Identify which cell holds the provided text, then report its (x, y) central coordinate. 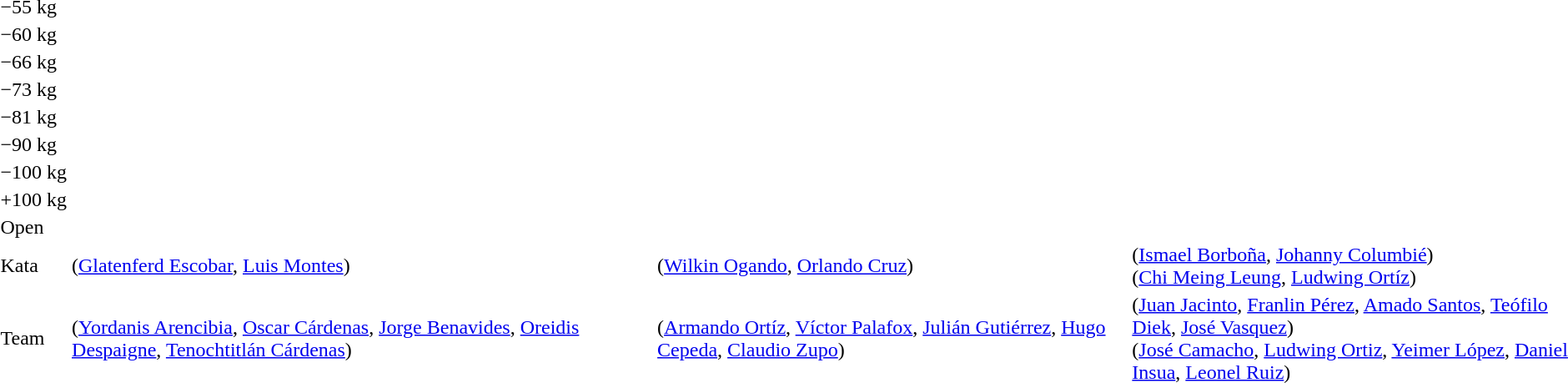
(Wilkin Ogando, Orlando Cruz) (892, 265)
(Glatenferd Escobar, Luis Montes) (362, 265)
